Locate the cell with the specified text and output its (X, Y) center coordinate. 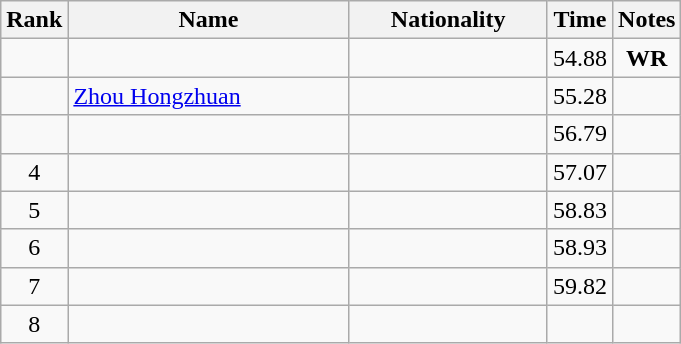
55.28 (580, 96)
8 (34, 324)
7 (34, 286)
58.83 (580, 210)
Notes (647, 20)
Time (580, 20)
WR (647, 58)
Zhou Hongzhuan (208, 96)
56.79 (580, 134)
Nationality (448, 20)
57.07 (580, 172)
58.93 (580, 248)
59.82 (580, 286)
Rank (34, 20)
54.88 (580, 58)
Name (208, 20)
4 (34, 172)
6 (34, 248)
5 (34, 210)
